Locate the cell with the specified text and output its (x, y) center coordinate. 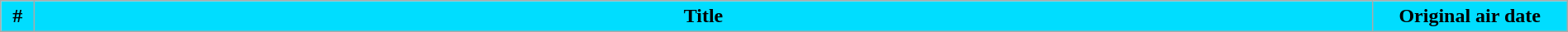
Title (703, 16)
# (18, 16)
Original air date (1470, 16)
